Determine the (x, y) coordinate at the center of the cell enclosing the given text.  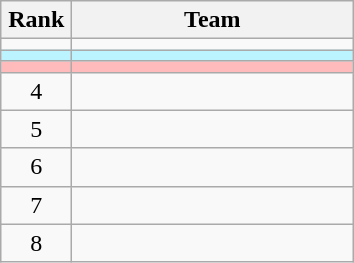
4 (36, 91)
Rank (36, 20)
6 (36, 167)
Team (212, 20)
5 (36, 129)
8 (36, 243)
7 (36, 205)
